Search for the cell housing the specified text and yield its [X, Y] center coordinate. 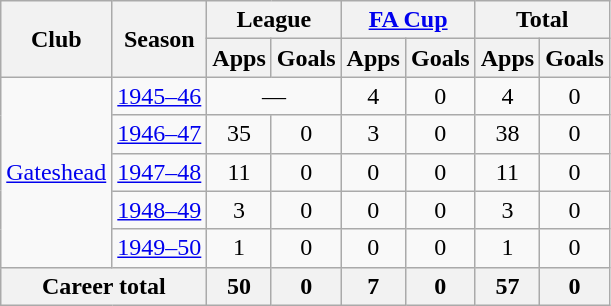
1947–48 [160, 172]
1948–49 [160, 210]
1945–46 [160, 96]
38 [507, 134]
35 [239, 134]
Total [542, 20]
57 [507, 286]
Gateshead [56, 172]
Club [56, 39]
1949–50 [160, 248]
50 [239, 286]
7 [373, 286]
Career total [104, 286]
1946–47 [160, 134]
— [274, 96]
Season [160, 39]
FA Cup [408, 20]
League [274, 20]
